Extract the (X, Y) coordinate from the center of the cell holding the provided text.  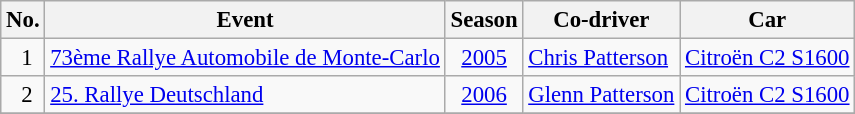
Chris Patterson (602, 58)
Co-driver (602, 20)
1 (23, 58)
Car (768, 20)
2005 (484, 58)
No. (23, 20)
73ème Rallye Automobile de Monte-Carlo (245, 58)
Event (245, 20)
Glenn Patterson (602, 95)
2006 (484, 95)
Season (484, 20)
25. Rallye Deutschland (245, 95)
2 (23, 95)
